For the text-containing cell, return its midpoint in [X, Y] coordinate format. 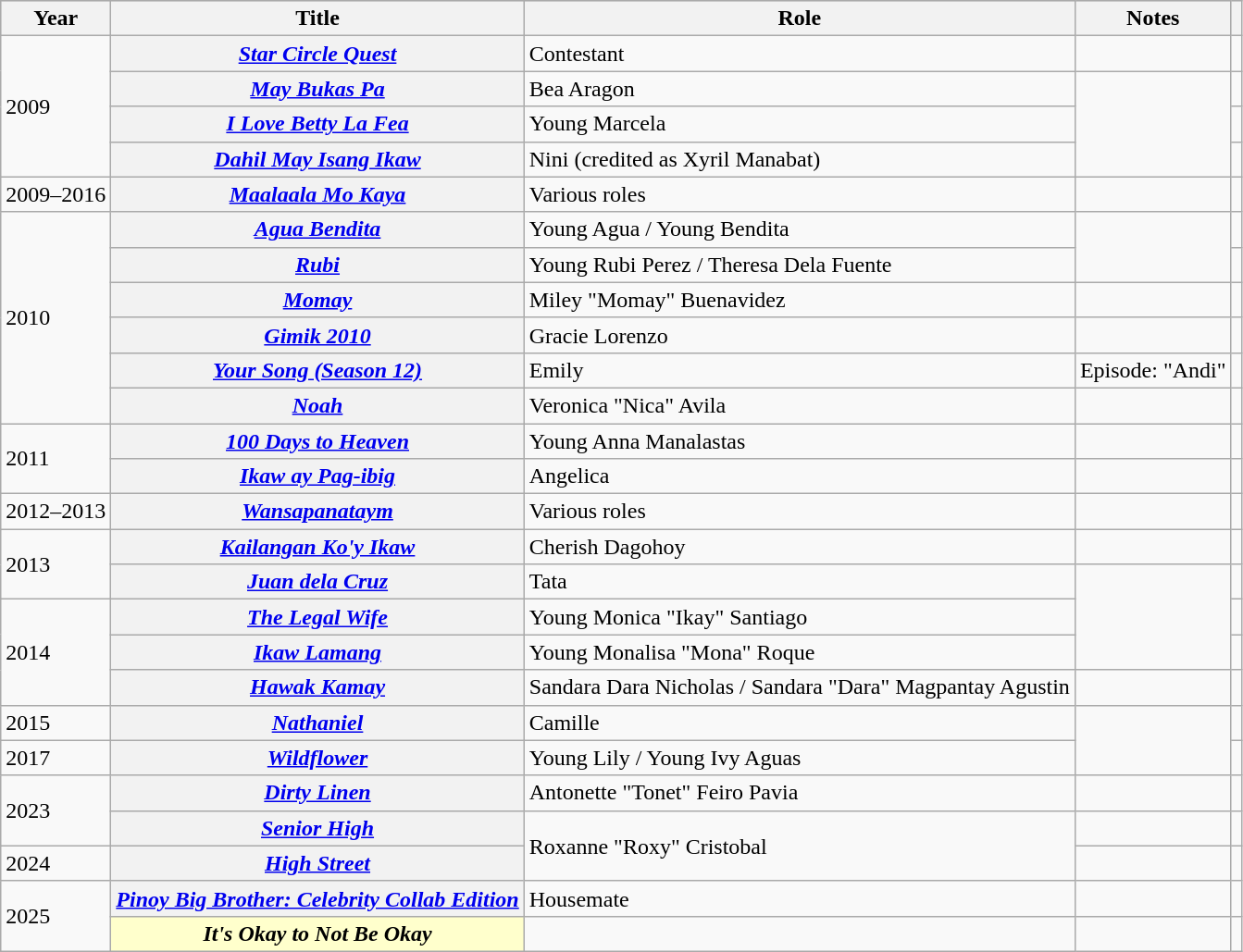
2024 [56, 863]
Cherish Dagohoy [800, 547]
2009–2016 [56, 194]
Hawak Kamay [317, 687]
2011 [56, 459]
Emily [800, 370]
Kailangan Ko'y Ikaw [317, 547]
Gimik 2010 [317, 335]
High Street [317, 863]
Young Lily / Young Ivy Aguas [800, 758]
Sandara Dara Nicholas / Sandara "Dara" Magpantay Agustin [800, 687]
Ikaw Lamang [317, 652]
Bea Aragon [800, 89]
Roxanne "Roxy" Cristobal [800, 846]
Young Anna Manalastas [800, 441]
2012–2013 [56, 512]
2010 [56, 317]
Dahil May Isang Ikaw [317, 159]
Pinoy Big Brother: Celebrity Collab Edition [317, 898]
2014 [56, 652]
2015 [56, 723]
Your Song (Season 12) [317, 370]
Veronica "Nica" Avila [800, 405]
May Bukas Pa [317, 89]
I Love Betty La Fea [317, 124]
Antonette "Tonet" Feiro Pavia [800, 793]
Noah [317, 405]
Housemate [800, 898]
Notes [1153, 19]
Role [800, 19]
Camille [800, 723]
Young Monalisa "Mona" Roque [800, 652]
Miley "Momay" Buenavidez [800, 300]
The Legal Wife [317, 617]
Young Rubi Perez / Theresa Dela Fuente [800, 265]
Agua Bendita [317, 229]
Nathaniel [317, 723]
Young Marcela [800, 124]
100 Days to Heaven [317, 441]
Juan dela Cruz [317, 582]
2025 [56, 916]
2009 [56, 106]
Nini (credited as Xyril Manabat) [800, 159]
Angelica [800, 476]
Senior High [317, 828]
Wansapanataym [317, 512]
Ikaw ay Pag-ibig [317, 476]
Title [317, 19]
Young Monica "Ikay" Santiago [800, 617]
Young Agua / Young Bendita [800, 229]
Gracie Lorenzo [800, 335]
Contestant [800, 54]
2023 [56, 810]
Year [56, 19]
Rubi [317, 265]
Tata [800, 582]
Dirty Linen [317, 793]
Star Circle Quest [317, 54]
Maalaala Mo Kaya [317, 194]
It's Okay to Not Be Okay [317, 933]
2017 [56, 758]
2013 [56, 564]
Momay [317, 300]
Episode: "Andi" [1153, 370]
Wildflower [317, 758]
